Determine the (x, y) coordinate at the center of the cell enclosing the given text.  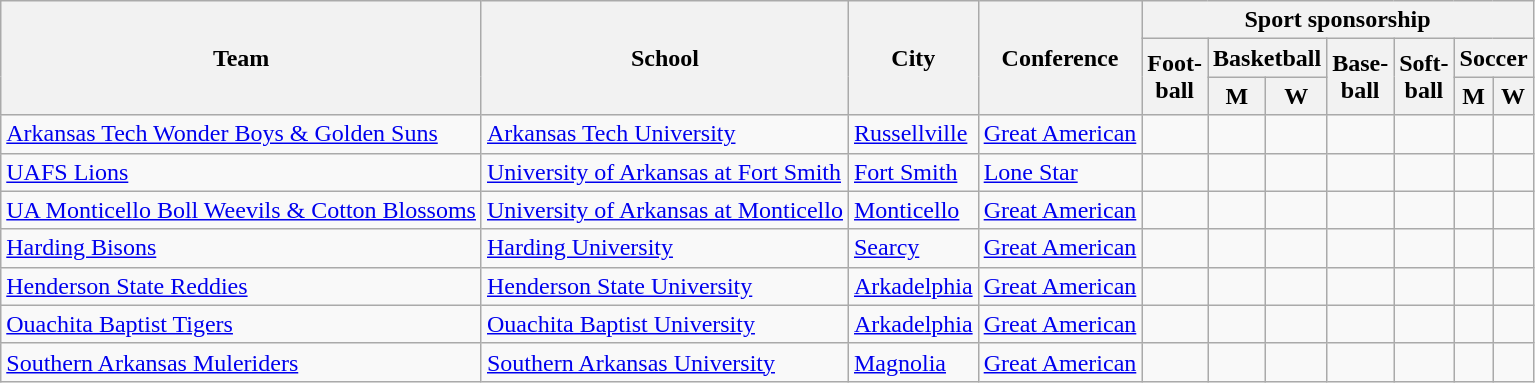
Foot-ball (1175, 77)
Soft-ball (1424, 77)
Henderson State University (664, 286)
Arkansas Tech Wonder Boys & Golden Suns (242, 134)
Southern Arkansas Muleriders (242, 362)
University of Arkansas at Fort Smith (664, 172)
Harding University (664, 248)
School (664, 58)
Searcy (913, 248)
Soccer (1494, 58)
UAFS Lions (242, 172)
Magnolia (913, 362)
Henderson State Reddies (242, 286)
University of Arkansas at Monticello (664, 210)
Basketball (1268, 58)
UA Monticello Boll Weevils & Cotton Blossoms (242, 210)
Ouachita Baptist University (664, 324)
Lone Star (1060, 172)
Arkansas Tech University (664, 134)
Harding Bisons (242, 248)
Monticello (913, 210)
Base-ball (1360, 77)
Southern Arkansas University (664, 362)
Conference (1060, 58)
Ouachita Baptist Tigers (242, 324)
Fort Smith (913, 172)
Team (242, 58)
City (913, 58)
Russellville (913, 134)
Sport sponsorship (1338, 20)
